For the text-containing cell, return its midpoint in (X, Y) coordinate format. 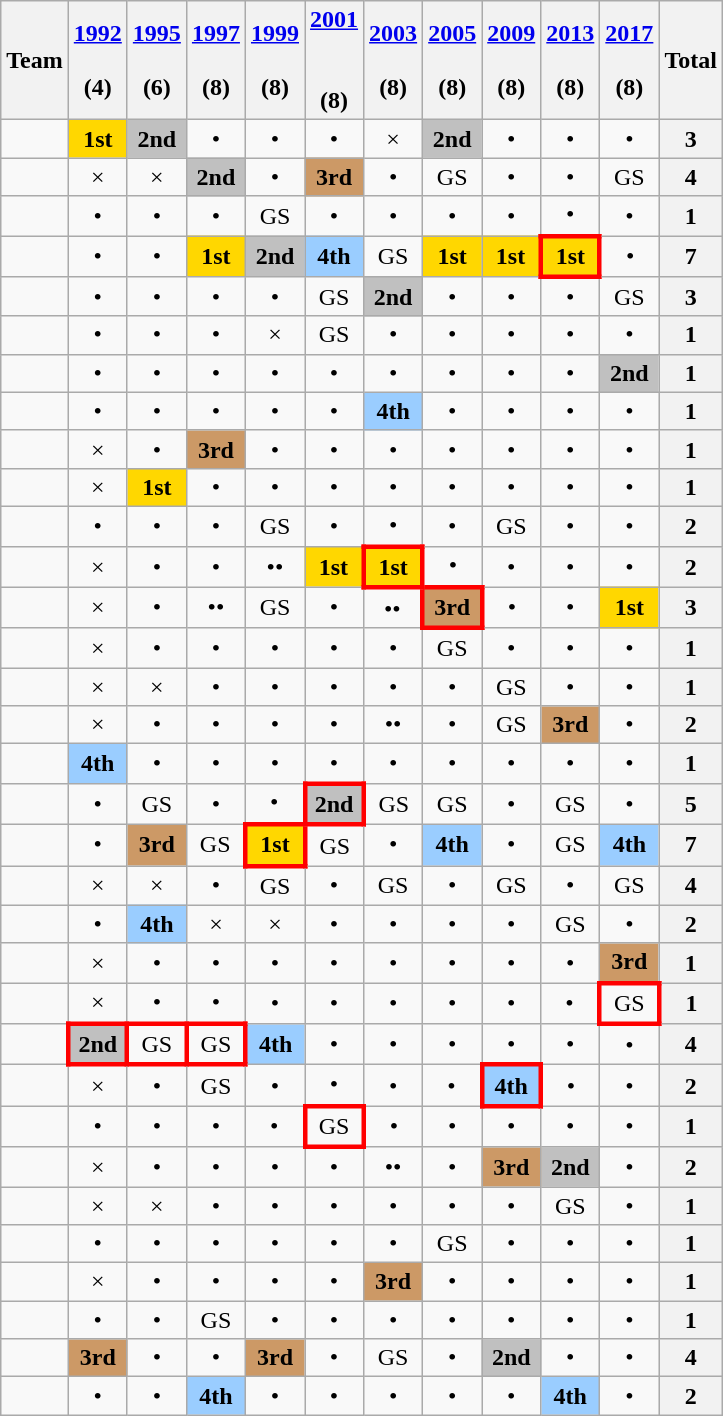
Total (691, 60)
1992(4) (98, 60)
2003(8) (394, 60)
2013(8) (570, 60)
5 (691, 804)
1999(8) (274, 60)
2001(8) (334, 60)
2017(8) (630, 60)
Team (35, 60)
2005(8) (452, 60)
1997(8) (216, 60)
2009(8) (512, 60)
1995(6) (156, 60)
